Extract the (x, y) coordinate from the center of the cell holding the provided text.  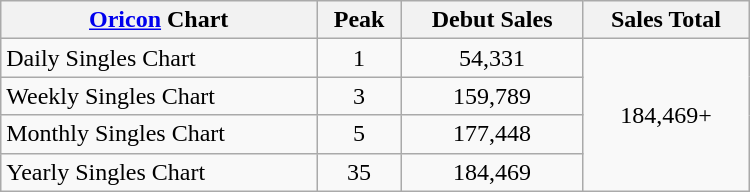
Debut Sales (492, 20)
Oricon Chart (159, 20)
Sales Total (666, 20)
Daily Singles Chart (159, 58)
3 (360, 96)
Monthly Singles Chart (159, 134)
184,469 (492, 172)
Yearly Singles Chart (159, 172)
Peak (360, 20)
Weekly Singles Chart (159, 96)
159,789 (492, 96)
1 (360, 58)
177,448 (492, 134)
184,469+ (666, 115)
35 (360, 172)
5 (360, 134)
54,331 (492, 58)
